Capture the cell that displays the provided text and extract its (X, Y) central coordinate. 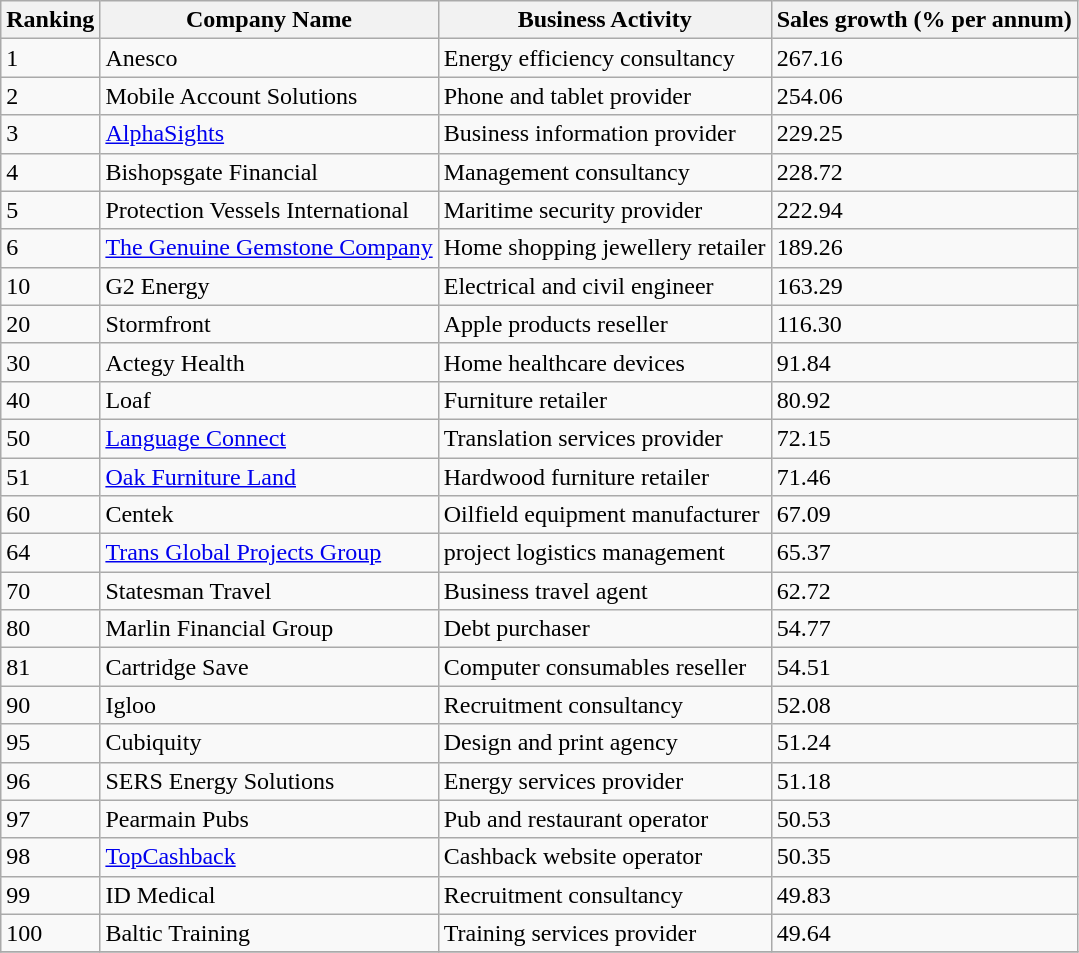
Business information provider (604, 134)
1 (50, 58)
Translation services provider (604, 438)
Business Activity (604, 20)
Electrical and civil engineer (604, 286)
Bishopsgate Financial (269, 172)
Training services provider (604, 933)
Oilfield equipment manufacturer (604, 515)
G2 Energy (269, 286)
71.46 (924, 477)
project logistics management (604, 553)
20 (50, 324)
30 (50, 362)
116.30 (924, 324)
Statesman Travel (269, 591)
Stormfront (269, 324)
Business travel agent (604, 591)
91.84 (924, 362)
Furniture retailer (604, 400)
Cartridge Save (269, 667)
54.51 (924, 667)
163.29 (924, 286)
228.72 (924, 172)
Home shopping jewellery retailer (604, 248)
Energy services provider (604, 781)
Language Connect (269, 438)
90 (50, 705)
50.53 (924, 819)
4 (50, 172)
Oak Furniture Land (269, 477)
Marlin Financial Group (269, 629)
Maritime security provider (604, 210)
81 (50, 667)
ID Medical (269, 895)
267.16 (924, 58)
5 (50, 210)
98 (50, 857)
99 (50, 895)
Actegy Health (269, 362)
Hardwood furniture retailer (604, 477)
60 (50, 515)
Phone and tablet provider (604, 96)
Design and print agency (604, 743)
2 (50, 96)
51.24 (924, 743)
3 (50, 134)
51 (50, 477)
229.25 (924, 134)
64 (50, 553)
Centek (269, 515)
96 (50, 781)
54.77 (924, 629)
Pearmain Pubs (269, 819)
95 (50, 743)
Debt purchaser (604, 629)
Igloo (269, 705)
62.72 (924, 591)
Mobile Account Solutions (269, 96)
80.92 (924, 400)
Ranking (50, 20)
50 (50, 438)
Home healthcare devices (604, 362)
51.18 (924, 781)
72.15 (924, 438)
67.09 (924, 515)
Computer consumables reseller (604, 667)
SERS Energy Solutions (269, 781)
Management consultancy (604, 172)
Energy efficiency consultancy (604, 58)
80 (50, 629)
65.37 (924, 553)
Anesco (269, 58)
The Genuine Gemstone Company (269, 248)
50.35 (924, 857)
Apple products reseller (604, 324)
AlphaSights (269, 134)
6 (50, 248)
Protection Vessels International (269, 210)
100 (50, 933)
Loaf (269, 400)
49.64 (924, 933)
Cashback website operator (604, 857)
Cubiquity (269, 743)
40 (50, 400)
189.26 (924, 248)
Baltic Training (269, 933)
Company Name (269, 20)
52.08 (924, 705)
49.83 (924, 895)
254.06 (924, 96)
222.94 (924, 210)
Pub and restaurant operator (604, 819)
Sales growth (% per annum) (924, 20)
Trans Global Projects Group (269, 553)
TopCashback (269, 857)
97 (50, 819)
70 (50, 591)
10 (50, 286)
